Search for the cell housing the specified text and yield its (X, Y) center coordinate. 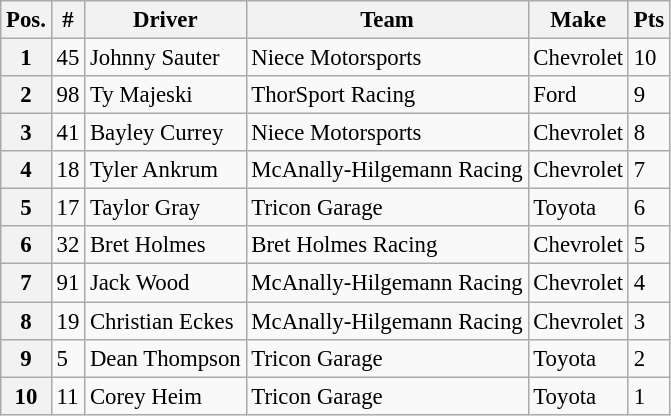
Pos. (26, 20)
19 (68, 321)
Corey Heim (166, 396)
Bret Holmes (166, 245)
18 (68, 170)
17 (68, 208)
41 (68, 133)
91 (68, 283)
Bayley Currey (166, 133)
Taylor Gray (166, 208)
Jack Wood (166, 283)
98 (68, 95)
Pts (648, 20)
Tyler Ankrum (166, 170)
Christian Eckes (166, 321)
32 (68, 245)
11 (68, 396)
Team (387, 20)
Ty Majeski (166, 95)
45 (68, 58)
Dean Thompson (166, 358)
Bret Holmes Racing (387, 245)
Make (578, 20)
Driver (166, 20)
Johnny Sauter (166, 58)
ThorSport Racing (387, 95)
Ford (578, 95)
# (68, 20)
